Scan for the cell matching the given text and deliver its [x, y] coordinate at center. 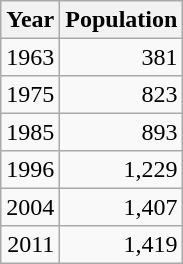
Population [122, 20]
2004 [30, 206]
1963 [30, 56]
823 [122, 94]
1,407 [122, 206]
1985 [30, 132]
1996 [30, 170]
381 [122, 56]
2011 [30, 244]
1975 [30, 94]
893 [122, 132]
Year [30, 20]
1,229 [122, 170]
1,419 [122, 244]
